Return the (x, y) coordinate for the center point of the cell that contains the specified text.  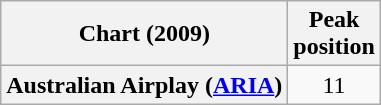
Australian Airplay (ARIA) (144, 85)
Peakposition (334, 34)
11 (334, 85)
Chart (2009) (144, 34)
